Identify which cell holds the provided text, then report its (X, Y) central coordinate. 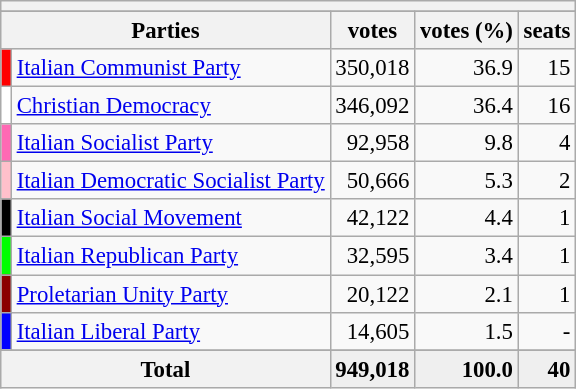
346,092 (372, 106)
36.9 (467, 68)
3.4 (467, 256)
Parties (166, 31)
32,595 (372, 256)
5.3 (467, 181)
36.4 (467, 106)
42,122 (372, 219)
Christian Democracy (170, 106)
100.0 (467, 369)
Italian Communist Party (170, 68)
- (546, 331)
Italian Socialist Party (170, 143)
15 (546, 68)
16 (546, 106)
949,018 (372, 369)
4.4 (467, 219)
92,958 (372, 143)
Proletarian Unity Party (170, 294)
votes (372, 31)
2.1 (467, 294)
2 (546, 181)
votes (%) (467, 31)
20,122 (372, 294)
seats (546, 31)
40 (546, 369)
Italian Liberal Party (170, 331)
50,666 (372, 181)
14,605 (372, 331)
350,018 (372, 68)
Total (166, 369)
Italian Republican Party (170, 256)
1.5 (467, 331)
9.8 (467, 143)
4 (546, 143)
Italian Social Movement (170, 219)
Italian Democratic Socialist Party (170, 181)
